Pinpoint the cell where the given text exists, returning its [X, Y] midpoint coordinate. 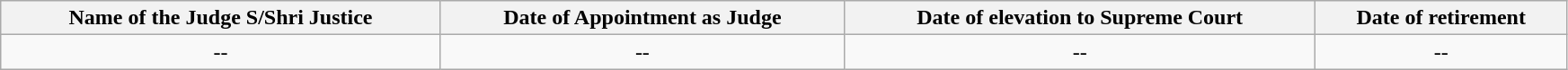
Date of Appointment as Judge [642, 18]
Date of elevation to Supreme Court [1080, 18]
Date of retirement [1441, 18]
Name of the Judge S/Shri Justice [221, 18]
